Locate the cell with the specified text and output its [X, Y] center coordinate. 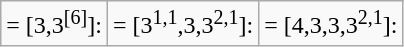
= [3,3[6]]: [54, 24]
= [4,3,3,32,1]: [331, 24]
= [31,1,3,32,1]: [182, 24]
